For the text-containing cell, return its midpoint in [x, y] coordinate format. 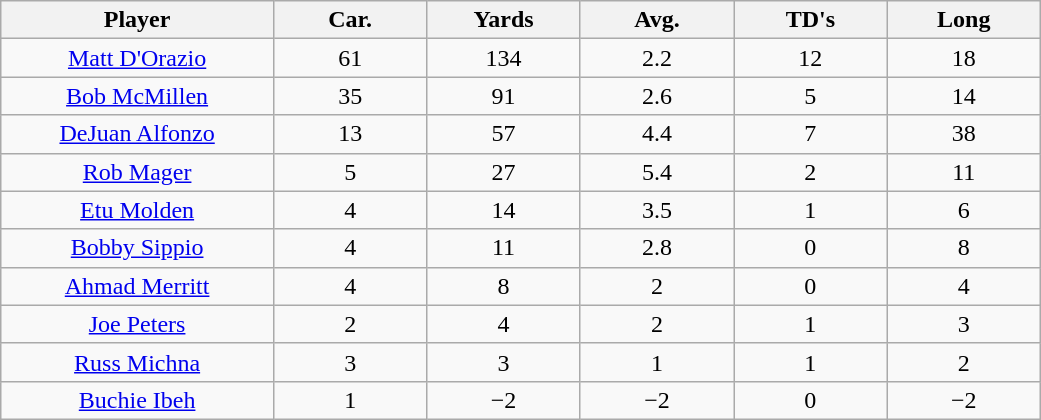
2.8 [656, 248]
Yards [504, 20]
Russ Michna [138, 362]
12 [810, 58]
Player [138, 20]
DeJuan Alfonzo [138, 134]
5.4 [656, 172]
4.4 [656, 134]
134 [504, 58]
57 [504, 134]
TD's [810, 20]
7 [810, 134]
Etu Molden [138, 210]
Bobby Sippio [138, 248]
2.2 [656, 58]
38 [964, 134]
Ahmad Merritt [138, 286]
Car. [350, 20]
13 [350, 134]
35 [350, 96]
Joe Peters [138, 324]
61 [350, 58]
Avg. [656, 20]
Matt D'Orazio [138, 58]
27 [504, 172]
18 [964, 58]
91 [504, 96]
Long [964, 20]
6 [964, 210]
3.5 [656, 210]
2.6 [656, 96]
Rob Mager [138, 172]
Bob McMillen [138, 96]
Buchie Ibeh [138, 400]
